Return (x, y) of the center of cell containing provided text 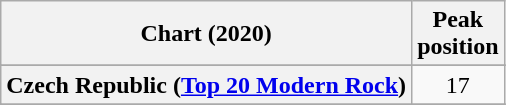
Czech Republic (Top 20 Modern Rock) (206, 85)
Peakposition (458, 34)
Chart (2020) (206, 34)
17 (458, 85)
